Detect which cell encompasses the target text, then output its [X, Y] center coordinate. 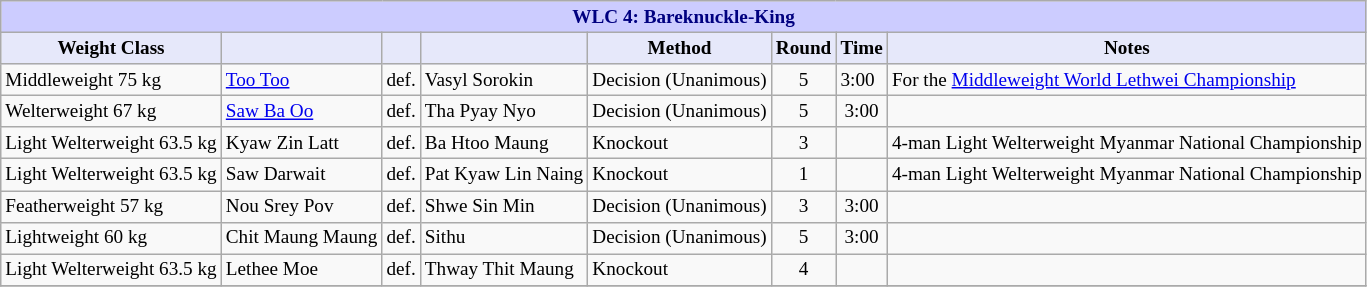
Lightweight 60 kg [111, 238]
Featherweight 57 kg [111, 206]
Too Too [302, 80]
Saw Darwait [302, 175]
Weight Class [111, 48]
Kyaw Zin Latt [302, 143]
Shwe Sin Min [504, 206]
Method [680, 48]
Tha Pyay Nyo [504, 111]
Middleweight 75 kg [111, 80]
Chit Maung Maung [302, 238]
Vasyl Sorokin [504, 80]
Pat Kyaw Lin Naing [504, 175]
1 [804, 175]
Thway Thit Maung [504, 270]
Saw Ba Oo [302, 111]
Round [804, 48]
Notes [1126, 48]
For the Middleweight World Lethwei Championship [1126, 80]
4 [804, 270]
Ba Htoo Maung [504, 143]
Welterweight 67 kg [111, 111]
Lethee Moe [302, 270]
Time [862, 48]
Nou Srey Pov [302, 206]
Sithu [504, 238]
WLC 4: Bareknuckle-King [684, 17]
